Pinpoint the cell where the given text exists, returning its [x, y] midpoint coordinate. 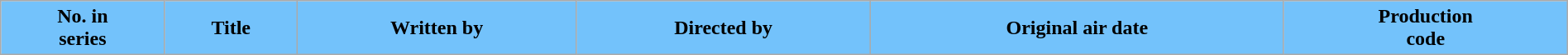
Original air date [1077, 28]
No. inseries [83, 28]
Directed by [724, 28]
Productioncode [1426, 28]
Title [231, 28]
Written by [437, 28]
